Capture the cell that displays the provided text and extract its [x, y] central coordinate. 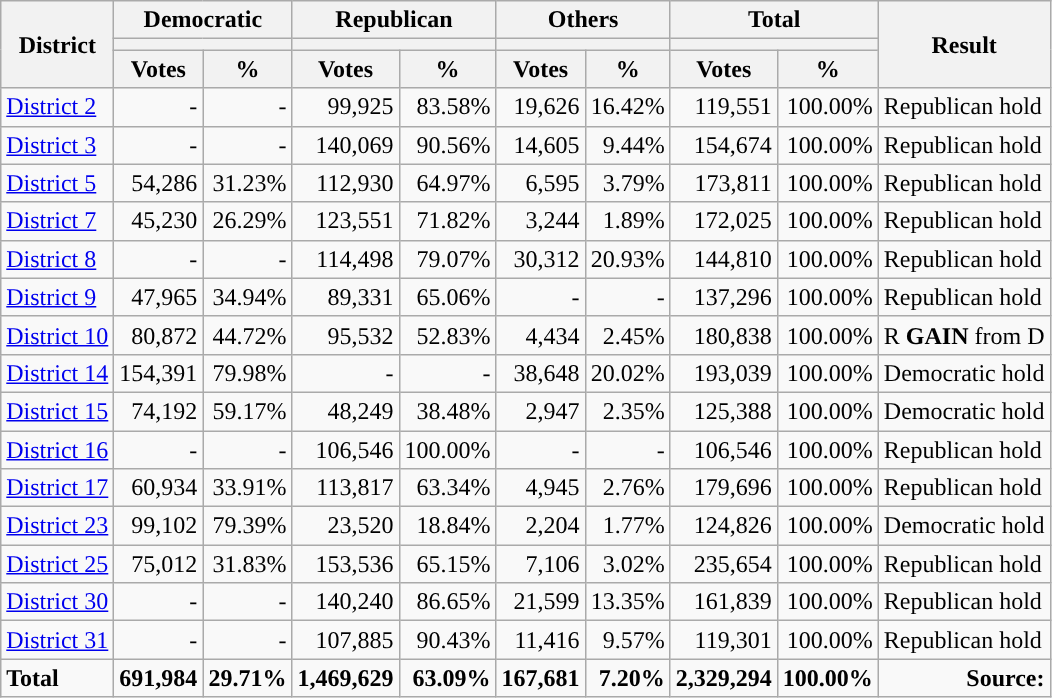
18.84% [448, 526]
48,249 [346, 411]
14,605 [540, 145]
154,674 [724, 145]
125,388 [724, 411]
1,469,629 [346, 678]
30,312 [540, 259]
99,102 [158, 526]
11,416 [540, 640]
71.82% [448, 221]
38,648 [540, 373]
3.79% [628, 183]
172,025 [724, 221]
23,520 [346, 526]
District 3 [58, 145]
173,811 [724, 183]
District 30 [58, 602]
1.77% [628, 526]
3.02% [628, 564]
83.58% [448, 107]
99,925 [346, 107]
44.72% [248, 335]
79.07% [448, 259]
District 25 [58, 564]
2,947 [540, 411]
153,536 [346, 564]
64.97% [448, 183]
144,810 [724, 259]
16.42% [628, 107]
65.15% [448, 564]
180,838 [724, 335]
114,498 [346, 259]
45,230 [158, 221]
2,204 [540, 526]
4,945 [540, 488]
235,654 [724, 564]
34.94% [248, 297]
29.71% [248, 678]
Democratic [203, 20]
9.57% [628, 640]
193,039 [724, 373]
21,599 [540, 602]
80,872 [158, 335]
2.35% [628, 411]
District [58, 44]
1.89% [628, 221]
161,839 [724, 602]
2,329,294 [724, 678]
119,551 [724, 107]
District 17 [58, 488]
54,286 [158, 183]
District 2 [58, 107]
112,930 [346, 183]
District 8 [58, 259]
119,301 [724, 640]
26.29% [248, 221]
60,934 [158, 488]
District 9 [58, 297]
Result [964, 44]
179,696 [724, 488]
District 14 [58, 373]
District 7 [58, 221]
District 5 [58, 183]
19,626 [540, 107]
137,296 [724, 297]
4,434 [540, 335]
2.76% [628, 488]
Republican [394, 20]
Others [583, 20]
District 16 [58, 449]
47,965 [158, 297]
District 10 [58, 335]
R GAIN from D [964, 335]
90.43% [448, 640]
79.98% [248, 373]
31.83% [248, 564]
113,817 [346, 488]
7,106 [540, 564]
79.39% [248, 526]
154,391 [158, 373]
3,244 [540, 221]
75,012 [158, 564]
140,240 [346, 602]
31.23% [248, 183]
13.35% [628, 602]
38.48% [448, 411]
140,069 [346, 145]
63.34% [448, 488]
6,595 [540, 183]
65.06% [448, 297]
District 23 [58, 526]
90.56% [448, 145]
20.93% [628, 259]
89,331 [346, 297]
59.17% [248, 411]
Source: [964, 678]
74,192 [158, 411]
124,826 [724, 526]
86.65% [448, 602]
District 31 [58, 640]
167,681 [540, 678]
63.09% [448, 678]
20.02% [628, 373]
691,984 [158, 678]
52.83% [448, 335]
9.44% [628, 145]
7.20% [628, 678]
District 15 [58, 411]
2.45% [628, 335]
33.91% [248, 488]
107,885 [346, 640]
123,551 [346, 221]
95,532 [346, 335]
